Return the (X, Y) coordinate for the center point of the cell that contains the specified text.  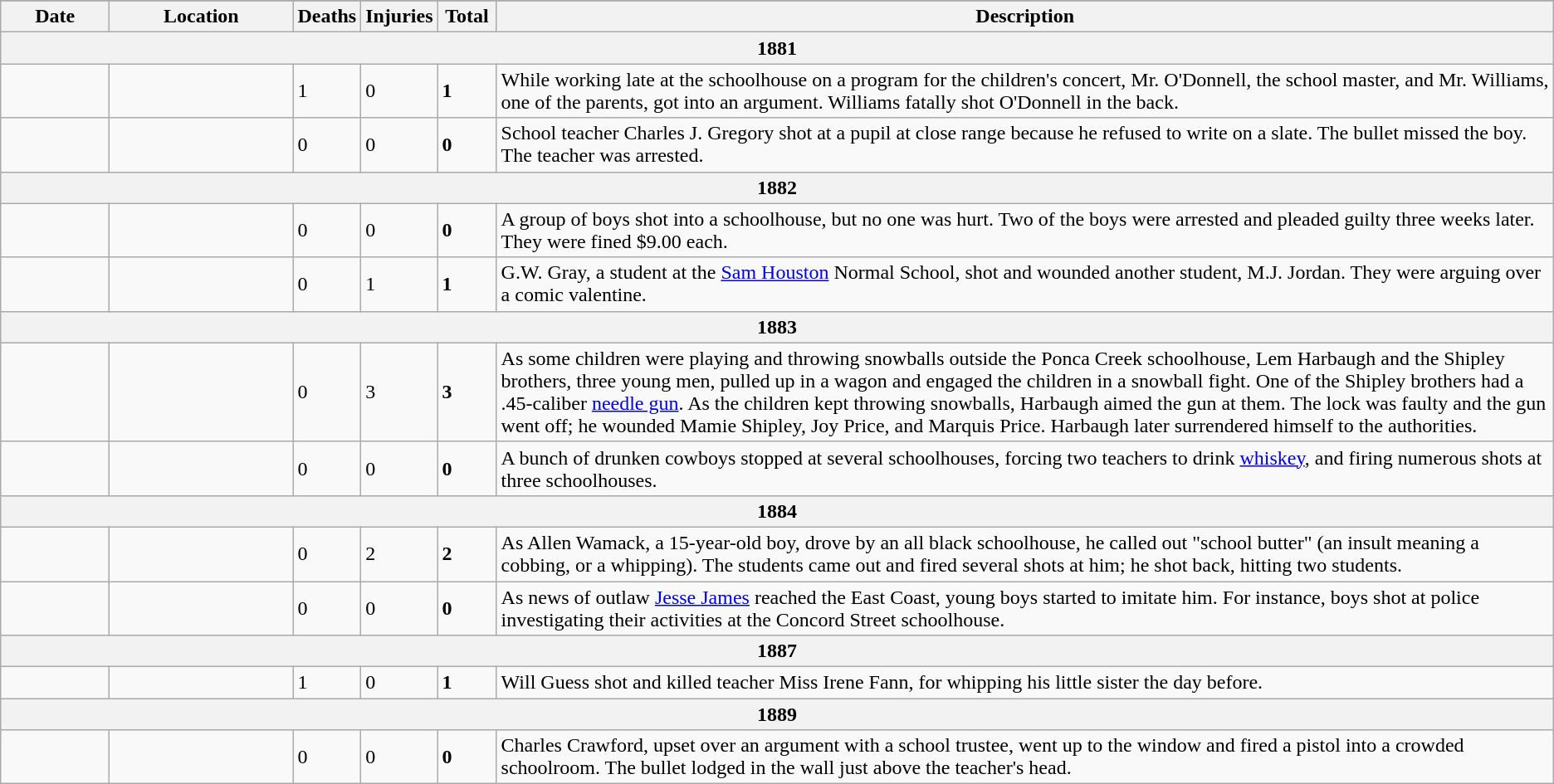
1881 (777, 48)
G.W. Gray, a student at the Sam Houston Normal School, shot and wounded another student, M.J. Jordan. They were arguing over a comic valentine. (1024, 284)
1884 (777, 511)
Description (1024, 17)
1887 (777, 651)
Will Guess shot and killed teacher Miss Irene Fann, for whipping his little sister the day before. (1024, 683)
Injuries (399, 17)
Date (55, 17)
Location (201, 17)
A bunch of drunken cowboys stopped at several schoolhouses, forcing two teachers to drink whiskey, and firing numerous shots at three schoolhouses. (1024, 468)
1889 (777, 714)
Deaths (327, 17)
Total (467, 17)
1883 (777, 327)
1882 (777, 187)
